Return the (x, y) coordinate for the center point of the cell that contains the specified text.  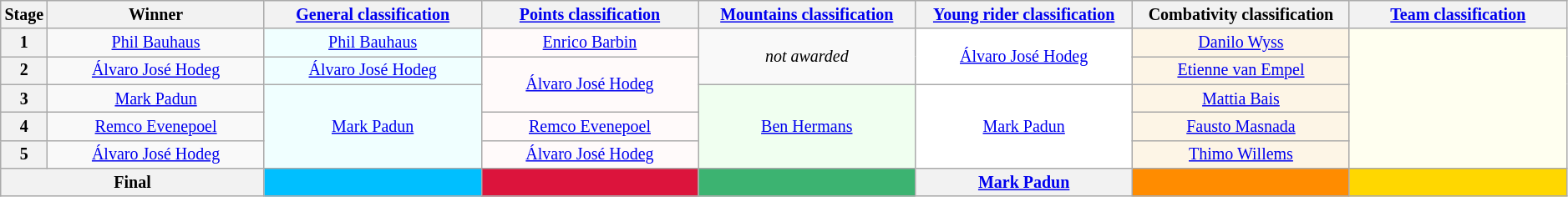
Enrico Barbin (590, 43)
Etienne van Empel (1241, 70)
1 (24, 43)
Stage (24, 15)
Mountains classification (807, 15)
Points classification (590, 15)
Mattia Bais (1241, 98)
not awarded (807, 57)
Combativity classification (1241, 15)
Young rider classification (1024, 15)
4 (24, 127)
2 (24, 70)
Ben Hermans (807, 126)
Team classification (1458, 15)
5 (24, 154)
Fausto Masnada (1241, 127)
Danilo Wyss (1241, 43)
Winner (155, 15)
3 (24, 98)
Final (132, 182)
Thimo Willems (1241, 154)
General classification (373, 15)
